Extract the [x, y] coordinate from the center of the cell holding the provided text.  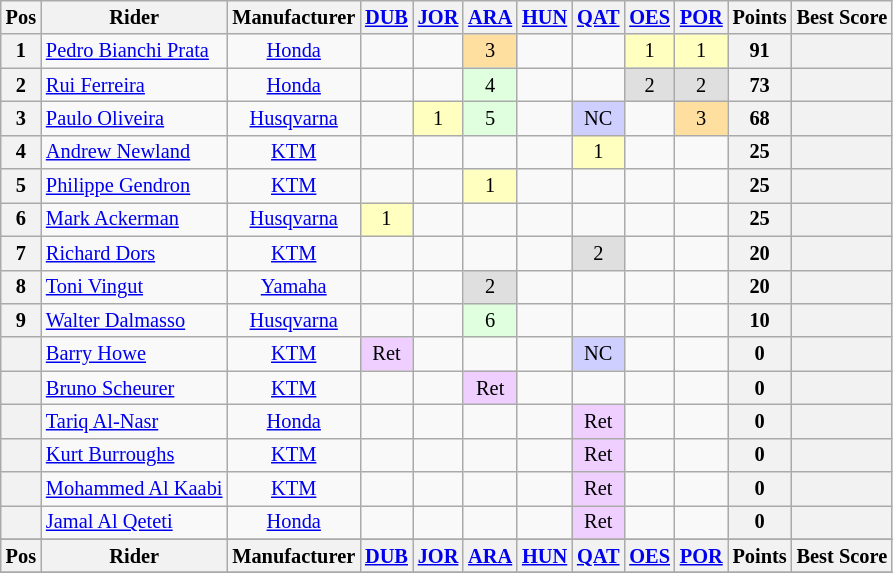
10 [760, 320]
Jamal Al Qeteti [134, 522]
Andrew Newland [134, 152]
Tariq Al-Nasr [134, 421]
Kurt Burroughs [134, 455]
Philippe Gendron [134, 186]
Rui Ferreira [134, 85]
91 [760, 51]
68 [760, 118]
Walter Dalmasso [134, 320]
Bruno Scheurer [134, 388]
7 [21, 253]
Pedro Bianchi Prata [134, 51]
8 [21, 287]
Paulo Oliveira [134, 118]
Barry Howe [134, 354]
Mark Ackerman [134, 219]
73 [760, 85]
9 [21, 320]
Mohammed Al Kaabi [134, 489]
Yamaha [294, 287]
Richard Dors [134, 253]
Toni Vingut [134, 287]
